Locate the cell with the specified text and output its [X, Y] center coordinate. 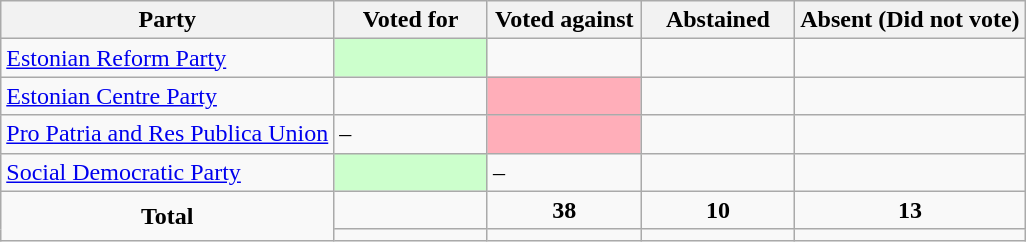
Pro Patria and Res Publica Union [168, 134]
Total [168, 216]
Voted against [564, 20]
Party [168, 20]
Estonian Centre Party [168, 96]
13 [910, 210]
Estonian Reform Party [168, 58]
Social Democratic Party [168, 172]
Abstained [718, 20]
10 [718, 210]
38 [564, 210]
Absent (Did not vote) [910, 20]
Voted for [411, 20]
